From the cell containing the given text, extract its center point as [X, Y] coordinate. 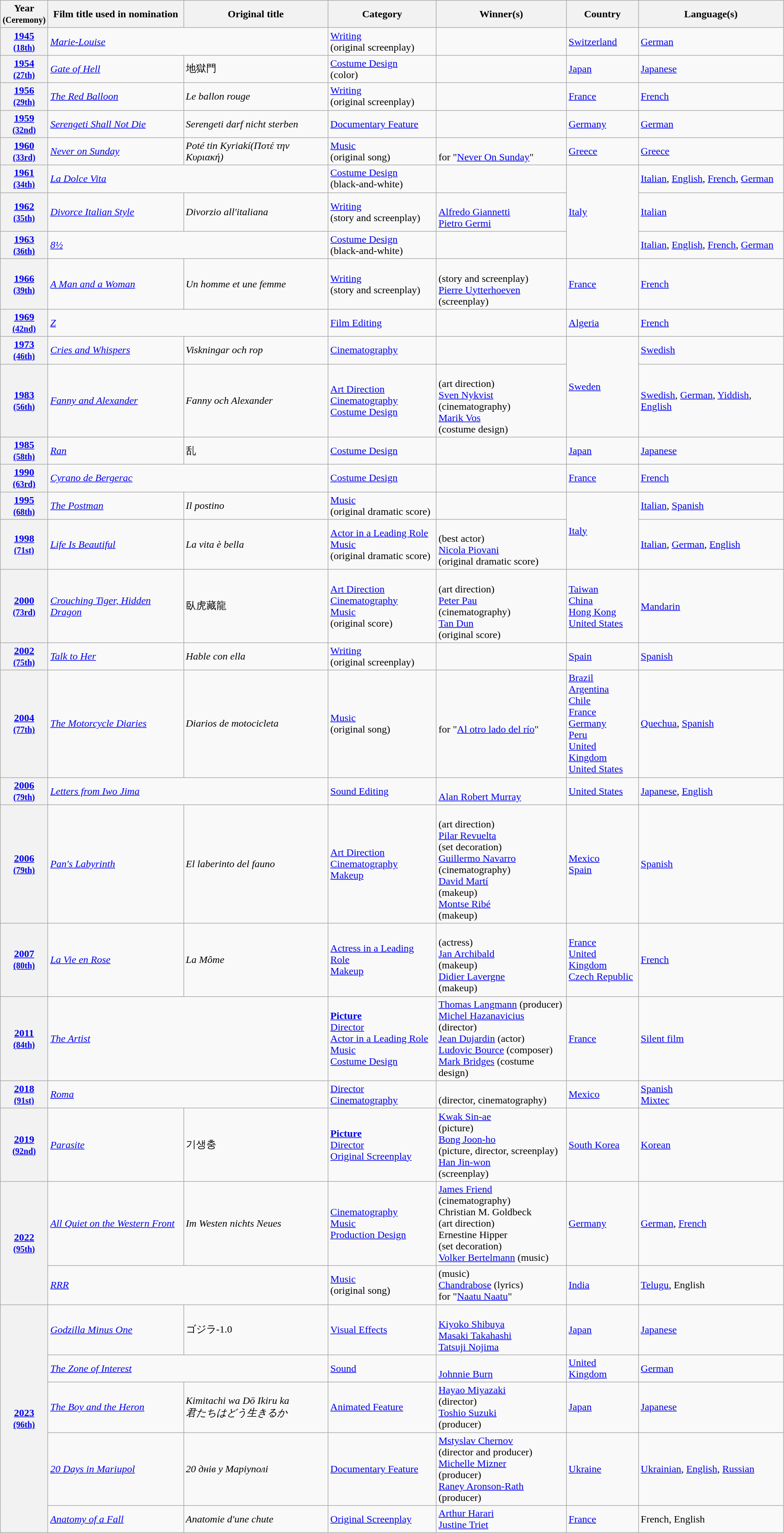
United Kingdom [602, 1369]
Anatomy of a Fall [116, 1519]
Film title used in nomination [116, 14]
for "Al otro lado del río" [501, 724]
Divorce Italian Style [116, 212]
Arthur HarariJustine Triet [501, 1519]
Language(s) [711, 14]
Cyrano de Bergerac [188, 479]
2002(75th) [24, 657]
DirectorCinematography [382, 1095]
Japanese, English [711, 791]
Korean [711, 1144]
Quechua, Spanish [711, 724]
The Artist [188, 1038]
1963(36th) [24, 245]
1945(18th) [24, 41]
(best actor)Nicola Piovani(original dramatic score) [501, 544]
Crouching Tiger, Hidden Dragon [116, 606]
PictureDirectorActor in a Leading RoleMusicCostume Design [382, 1038]
Spain [602, 657]
Kwak Sin-ae(picture)Bong Joon-ho(picture, director, screenplay)Han Jin-won(screenplay) [501, 1144]
United States [602, 791]
1985(58th) [24, 451]
James Friend(cinematography)Christian M. Goldbeck(art direction)Ernestine Hipper(set decoration)Volker Bertelmann (music) [501, 1223]
Life Is Beautiful [116, 544]
2023(96th) [24, 1419]
Swedish, German, Yiddish, English [711, 400]
Visual Effects [382, 1330]
The Motorcycle Diaries [116, 724]
Year(Ceremony) [24, 14]
Country [602, 14]
Alan Robert Murray [501, 791]
Art DirectionCinematographyCostume Design [382, 400]
1983(56th) [24, 400]
1956(29th) [24, 96]
2019(92nd) [24, 1144]
CinematographyMusicProduction Design [382, 1223]
20 днів у Маріуполі [256, 1469]
German, French [711, 1223]
Sweden [602, 387]
La Vie en Rose [116, 960]
Diarios de motocicleta [256, 724]
(story and screenplay)Pierre Uytterhoeven(screenplay) [501, 284]
Music(original dramatic score) [382, 506]
1959(32nd) [24, 124]
PictureDirectorOriginal Screenplay [382, 1144]
1990(63rd) [24, 479]
Sound [382, 1369]
Film Editing [382, 322]
ゴジラ-1.0 [256, 1330]
1973(46th) [24, 350]
Costume Design(color) [382, 69]
(actress)Jan Archibald(makeup)Didier Lavergne(makeup) [501, 960]
Ukraine [602, 1469]
The Red Balloon [116, 96]
Z [188, 322]
Ran [116, 451]
Serengeti Shall Not Die [116, 124]
1961(34th) [24, 179]
Thomas Langmann (producer)Michel Hazanavicius (director)Jean Dujardin (actor)Ludovic Bource (composer)Mark Bridges (costume design) [501, 1038]
Original Screenplay [382, 1519]
기생충 [256, 1144]
Telugu, English [711, 1285]
8½ [188, 245]
Mandarin [711, 606]
Parasite [116, 1144]
All Quiet on the Western Front [116, 1223]
Fanny och Alexander [256, 400]
(art direction)Peter Pau(cinematography)Tan Dun(original score) [501, 606]
Never on Sunday [116, 151]
20 Days in Mariupol [116, 1469]
1969(42nd) [24, 322]
2011(84th) [24, 1038]
Pan's Labyrinth [116, 864]
for "Never On Sunday" [501, 151]
Kimitachi wa Dō Ikiru ka君たちはどう生きるか [256, 1408]
Johnnie Burn [501, 1369]
Roma [188, 1095]
Taiwan China Hong Kong United States [602, 606]
India [602, 1285]
Brazil Argentina Chile France Germany Peru United Kingdom United States [602, 724]
Cries and Whispers [116, 350]
Art DirectionCinematographyMakeup [382, 864]
Mstyslav Chernov(director and producer)Michelle Mizner(producer)Raney Aronson-Rath(producer) [501, 1469]
Actress in a Leading RoleMakeup [382, 960]
Sound Editing [382, 791]
Il postino [256, 506]
1954(27th) [24, 69]
Serengeti darf nicht sterben [256, 124]
Actor in a Leading RoleMusic(original dramatic score) [382, 544]
Kiyoko ShibuyaMasaki TakahashiTatsuji Nojima [501, 1330]
Le ballon rouge [256, 96]
1995(68th) [24, 506]
A Man and a Woman [116, 284]
France United Kingdom Czech Republic [602, 960]
2018(91st) [24, 1095]
Mexico Spain [602, 864]
Viskningar och rop [256, 350]
Talk to Her [116, 657]
(art direction)Sven Nykvist(cinematography)Marik Vos(costume design) [501, 400]
Hable con ella [256, 657]
Divorzio all'italiana [256, 212]
2000(73rd) [24, 606]
RRR [188, 1285]
Switzerland [602, 41]
El laberinto del fauno [256, 864]
2004(77th) [24, 724]
La Môme [256, 960]
Silent film [711, 1038]
乱 [256, 451]
臥虎藏龍 [256, 606]
Godzilla Minus One [116, 1330]
Poté tin Kyriakí(Ποτέ την Κυριακή) [256, 151]
The Boy and the Heron [116, 1408]
Ukrainian, English, Russian [711, 1469]
Hayao Miyazaki(director)Toshio Suzuki(producer) [501, 1408]
2022(95th) [24, 1243]
Italian [711, 212]
La vita è bella [256, 544]
French, English [711, 1519]
Category [382, 14]
Fanny and Alexander [116, 400]
(art direction)Pilar Revuelta(set decoration)Guillermo Navarro(cinematography)David Martí(makeup)Montse Ribé(makeup) [501, 864]
Italian, Spanish [711, 506]
SpanishMixtec [711, 1095]
(director, cinematography) [501, 1095]
1966(39th) [24, 284]
Winner(s) [501, 14]
Cinematography [382, 350]
South Korea [602, 1144]
地獄門 [256, 69]
Anatomie d'une chute [256, 1519]
La Dolce Vita [188, 179]
Marie-Louise [188, 41]
The Postman [116, 506]
Original title [256, 14]
The Zone of Interest [188, 1369]
Letters from Iwo Jima [188, 791]
Mexico [602, 1095]
1998(71st) [24, 544]
Alfredo GiannettiPietro Germi [501, 212]
Gate of Hell [116, 69]
Animated Feature [382, 1408]
Italian, German, English [711, 544]
1962(35th) [24, 212]
Un homme et une femme [256, 284]
Art DirectionCinematographyMusic(original score) [382, 606]
(music)Chandrabose (lyrics)for "Naatu Naatu" [501, 1285]
Swedish [711, 350]
Algeria [602, 322]
1960(33rd) [24, 151]
2007(80th) [24, 960]
Im Westen nichts Neues [256, 1223]
